Search for the cell housing the specified text and yield its (x, y) center coordinate. 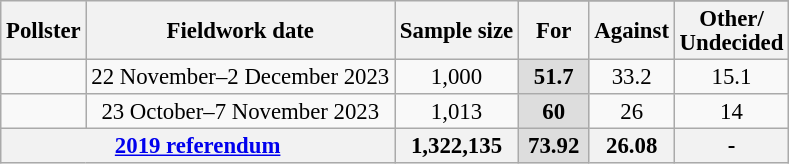
15.1 (731, 78)
26 (632, 112)
33.2 (632, 78)
60 (554, 112)
22 November–2 December 2023 (240, 78)
26.08 (632, 146)
Pollster (44, 30)
14 (731, 112)
1,013 (457, 112)
- (731, 146)
Against (632, 30)
73.92 (554, 146)
2019 referendum (198, 146)
Other/Undecided (731, 30)
1,322,135 (457, 146)
23 October–7 November 2023 (240, 112)
1,000 (457, 78)
Sample size (457, 30)
51.7 (554, 78)
For (554, 30)
Fieldwork date (240, 30)
